Identify which cell holds the provided text, then report its (X, Y) central coordinate. 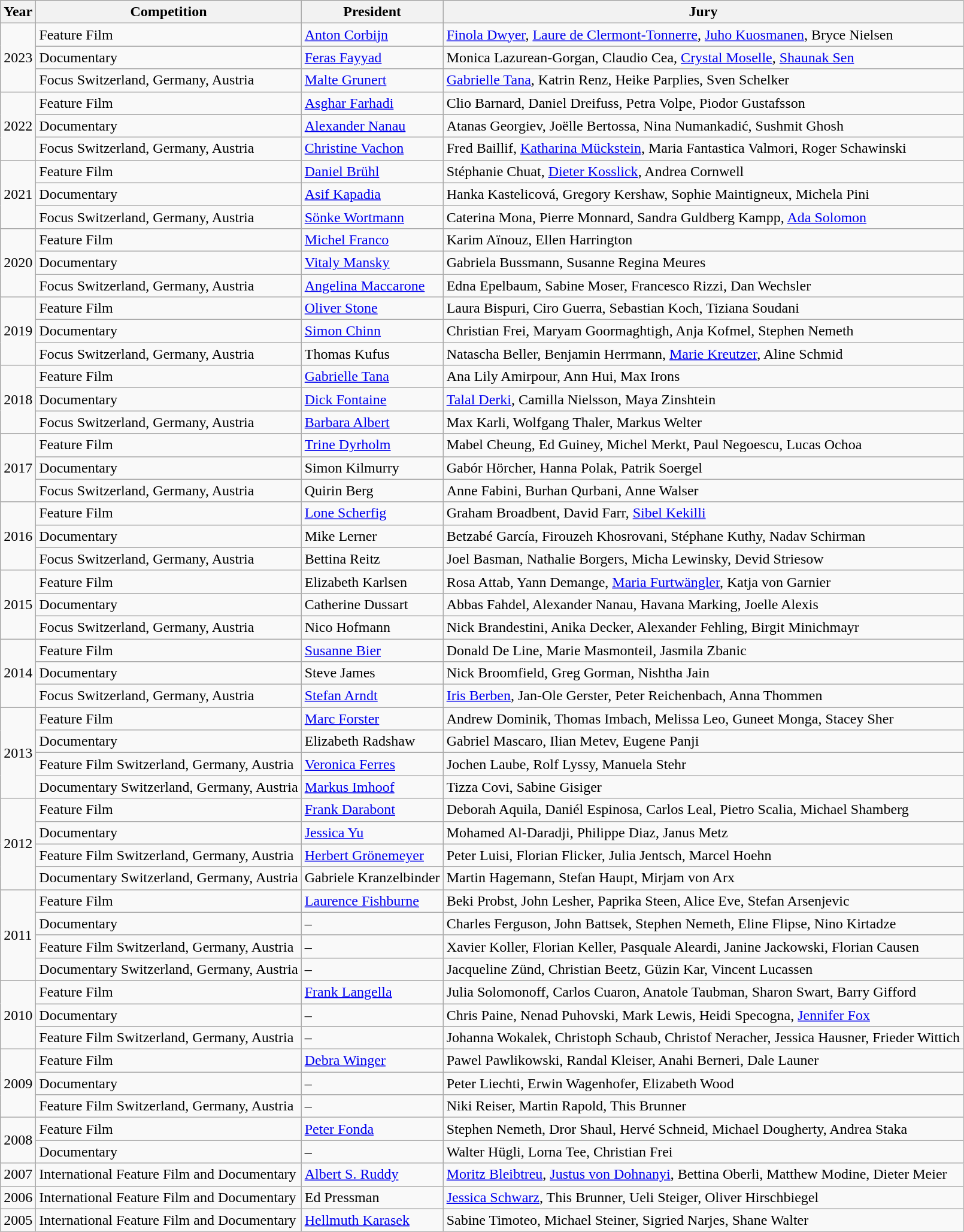
2006 (18, 1197)
Dick Fontaine (372, 399)
Peter Liechti, Erwin Wagenhofer, Elizabeth Wood (703, 1083)
Julia Solomonoff, Carlos Cuaron, Anatole Taubman, Sharon Swart, Barry Gifford (703, 992)
2023 (18, 57)
Gabriela Bussmann, Susanne Regina Meures (703, 262)
Mike Lerner (372, 536)
Gabriel Mascaro, Ilian Metev, Eugene Panji (703, 741)
2021 (18, 194)
Andrew Dominik, Thomas Imbach, Melissa Leo, Guneet Monga, Stacey Sher (703, 719)
Peter Fonda (372, 1129)
Gabór Hörcher, Hanna Polak, Patrik Soergel (703, 468)
Beki Probst, John Lesher, Paprika Steen, Alice Eve, Stefan Arsenjevic (703, 901)
Simon Chinn (372, 331)
Atanas Georgiev, Joëlle Bertossa, Nina Numankadić, Sushmit Ghosh (703, 126)
Mohamed Al-Daradji, Philippe Diaz, Janus Metz (703, 833)
Max Karli, Wolfgang Thaler, Markus Welter (703, 422)
Abbas Fahdel, Alexander Nanau, Havana Marking, Joelle Alexis (703, 604)
Veronica Ferres (372, 764)
Susanne Bier (372, 650)
Herbert Grönemeyer (372, 855)
Frank Darabont (372, 810)
Talal Derki, Camilla Nielsson, Maya Zinshtein (703, 399)
Donald De Line, Marie Masmonteil, Jasmila Zbanic (703, 650)
Jacqueline Zünd, Christian Beetz, Güzin Kar, Vincent Lucassen (703, 969)
Gabriele Kranzelbinder (372, 878)
Anton Corbijn (372, 35)
Stefan Arndt (372, 696)
Rosa Attab, Yann Demange, Maria Furtwängler, Katja von Garnier (703, 582)
Edna Epelbaum, Sabine Moser, Francesco Rizzi, Dan Wechsler (703, 286)
Laura Bispuri, Ciro Guerra, Sebastian Koch, Tiziana Soudani (703, 308)
Nick Brandestini, Anika Decker, Alexander Fehling, Birgit Minichmayr (703, 627)
Jessica Schwarz, This Brunner, Ueli Steiger, Oliver Hirschbiegel (703, 1197)
Quirin Berg (372, 491)
Trine Dyrholm (372, 445)
Jury (703, 12)
Barbara Albert (372, 422)
2016 (18, 536)
2018 (18, 399)
Peter Luisi, Florian Flicker, Julia Jentsch, Marcel Hoehn (703, 855)
Ana Lily Amirpour, Ann Hui, Max Irons (703, 377)
Moritz Bleibtreu, Justus von Dohnanyi, Bettina Oberli, Matthew Modine, Dieter Meier (703, 1175)
Nico Hofmann (372, 627)
Stephen Nemeth, Dror Shaul, Hervé Schneid, Michael Dougherty, Andrea Staka (703, 1129)
Joel Basman, Nathalie Borgers, Micha Lewinsky, Devid Striesow (703, 559)
Asif Kapadia (372, 194)
Bettina Reitz (372, 559)
Charles Ferguson, John Battsek, Stephen Nemeth, Eline Flipse, Nino Kirtadze (703, 924)
Betzabé García, Firouzeh Khosrovani, Stéphane Kuthy, Nadav Schirman (703, 536)
2008 (18, 1140)
Jessica Yu (372, 833)
Lone Scherfig (372, 513)
Natascha Beller, Benjamin Herrmann, Marie Kreutzer, Aline Schmid (703, 354)
Albert S. Ruddy (372, 1175)
Steve James (372, 673)
Ed Pressman (372, 1197)
Pawel Pawlikowski, Randal Kleiser, Anahi Berneri, Dale Launer (703, 1061)
Debra Winger (372, 1061)
Sabine Timoteo, Michael Steiner, Sigried Narjes, Shane Walter (703, 1220)
Thomas Kufus (372, 354)
Finola Dwyer, Laure de Clermont-Tonnerre, Juho Kuosmanen, Bryce Nielsen (703, 35)
Tizza Covi, Sabine Gisiger (703, 787)
Year (18, 12)
Xavier Koller, Florian Keller, Pasquale Aleardi, Janine Jackowski, Florian Causen (703, 946)
2005 (18, 1220)
Fred Baillif, Katharina Mückstein, Maria Fantastica Valmori, Roger Schawinski (703, 149)
Feras Fayyad (372, 57)
President (372, 12)
2019 (18, 331)
Stéphanie Chuat, Dieter Kosslick, Andrea Cornwell (703, 171)
Chris Paine, Nenad Puhovski, Mark Lewis, Heidi Specogna, Jennifer Fox (703, 1015)
Christine Vachon (372, 149)
Johanna Wokalek, Christoph Schaub, Christof Neracher, Jessica Hausner, Frieder Wittich (703, 1038)
Asghar Farhadi (372, 103)
2010 (18, 1015)
Elizabeth Karlsen (372, 582)
Iris Berben, Jan-Ole Gerster, Peter Reichenbach, Anna Thommen (703, 696)
Oliver Stone (372, 308)
Graham Broadbent, David Farr, Sibel Kekilli (703, 513)
Martin Hagemann, Stefan Haupt, Mirjam von Arx (703, 878)
Michel Franco (372, 240)
2012 (18, 844)
Clio Barnard, Daniel Dreifuss, Petra Volpe, Piodor Gustafsson (703, 103)
Nick Broomfield, Greg Gorman, Nishtha Jain (703, 673)
Jochen Laube, Rolf Lyssy, Manuela Stehr (703, 764)
Competition (169, 12)
Deborah Aquila, Daniél Espinosa, Carlos Leal, Pietro Scalia, Michael Shamberg (703, 810)
2013 (18, 753)
2009 (18, 1083)
2015 (18, 604)
Christian Frei, Maryam Goormaghtigh, Anja Kofmel, Stephen Nemeth (703, 331)
2011 (18, 935)
2020 (18, 262)
Monica Lazurean-Gorgan, Claudio Cea, Crystal Moselle, Shaunak Sen (703, 57)
Niki Reiser, Martin Rapold, This Brunner (703, 1106)
Simon Kilmurry (372, 468)
Gabrielle Tana (372, 377)
Marc Forster (372, 719)
2014 (18, 673)
2007 (18, 1175)
Vitaly Mansky (372, 262)
Angelina Maccarone (372, 286)
Caterina Mona, Pierre Monnard, Sandra Guldberg Kampp, Ada Solomon (703, 217)
2022 (18, 126)
Elizabeth Radshaw (372, 741)
Frank Langella (372, 992)
Alexander Nanau (372, 126)
Mabel Cheung, Ed Guiney, Michel Merkt, Paul Negoescu, Lucas Ochoa (703, 445)
Markus Imhoof (372, 787)
Karim Aïnouz, Ellen Harrington (703, 240)
Hellmuth Karasek (372, 1220)
Anne Fabini, Burhan Qurbani, Anne Walser (703, 491)
Gabrielle Tana, Katrin Renz, Heike Parplies, Sven Schelker (703, 80)
Walter Hügli, Lorna Tee, Christian Frei (703, 1152)
Daniel Brühl (372, 171)
Hanka Kastelicová, Gregory Kershaw, Sophie Maintigneux, Michela Pini (703, 194)
Malte Grunert (372, 80)
2017 (18, 468)
Sönke Wortmann (372, 217)
Laurence Fishburne (372, 901)
Catherine Dussart (372, 604)
